For the text-containing cell, return its midpoint in (x, y) coordinate format. 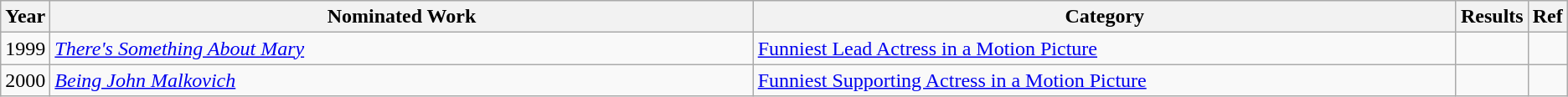
Nominated Work (402, 17)
Funniest Lead Actress in a Motion Picture (1104, 48)
2000 (25, 80)
1999 (25, 48)
Funniest Supporting Actress in a Motion Picture (1104, 80)
Ref (1548, 17)
Category (1104, 17)
Year (25, 17)
Being John Malkovich (402, 80)
There's Something About Mary (402, 48)
Results (1492, 17)
